Search for the cell housing the specified text and yield its [X, Y] center coordinate. 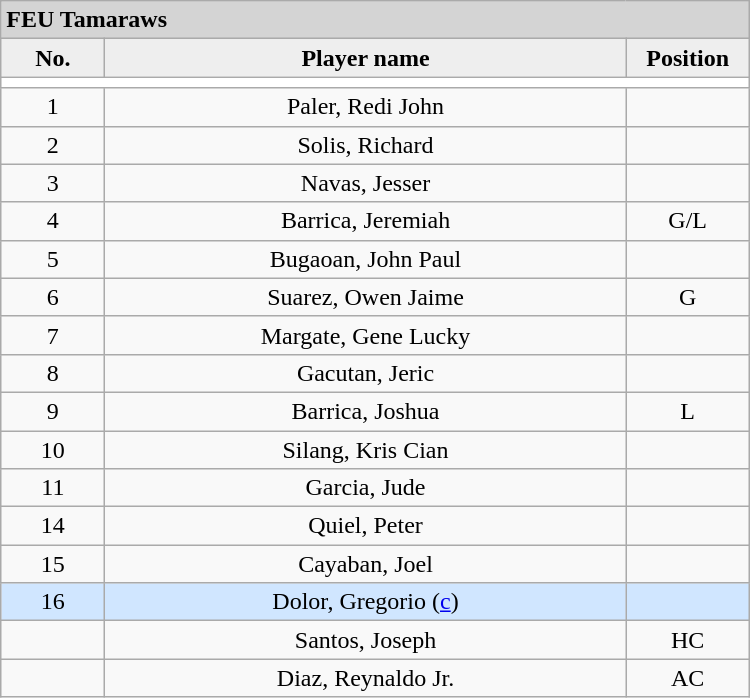
Paler, Redi John [366, 107]
8 [53, 373]
Diaz, Reynaldo Jr. [366, 678]
14 [53, 526]
Gacutan, Jeric [366, 373]
Dolor, Gregorio (c) [366, 602]
Position [688, 58]
FEU Tamaraws [375, 20]
10 [53, 449]
Cayaban, Joel [366, 564]
16 [53, 602]
AC [688, 678]
4 [53, 221]
Margate, Gene Lucky [366, 335]
6 [53, 297]
G/L [688, 221]
3 [53, 183]
Quiel, Peter [366, 526]
Bugaoan, John Paul [366, 259]
Silang, Kris Cian [366, 449]
2 [53, 145]
Barrica, Jeremiah [366, 221]
15 [53, 564]
Santos, Joseph [366, 640]
Solis, Richard [366, 145]
1 [53, 107]
5 [53, 259]
Barrica, Joshua [366, 411]
Suarez, Owen Jaime [366, 297]
9 [53, 411]
HC [688, 640]
Navas, Jesser [366, 183]
Garcia, Jude [366, 488]
11 [53, 488]
L [688, 411]
No. [53, 58]
Player name [366, 58]
7 [53, 335]
G [688, 297]
